Capture the cell that displays the provided text and extract its (x, y) central coordinate. 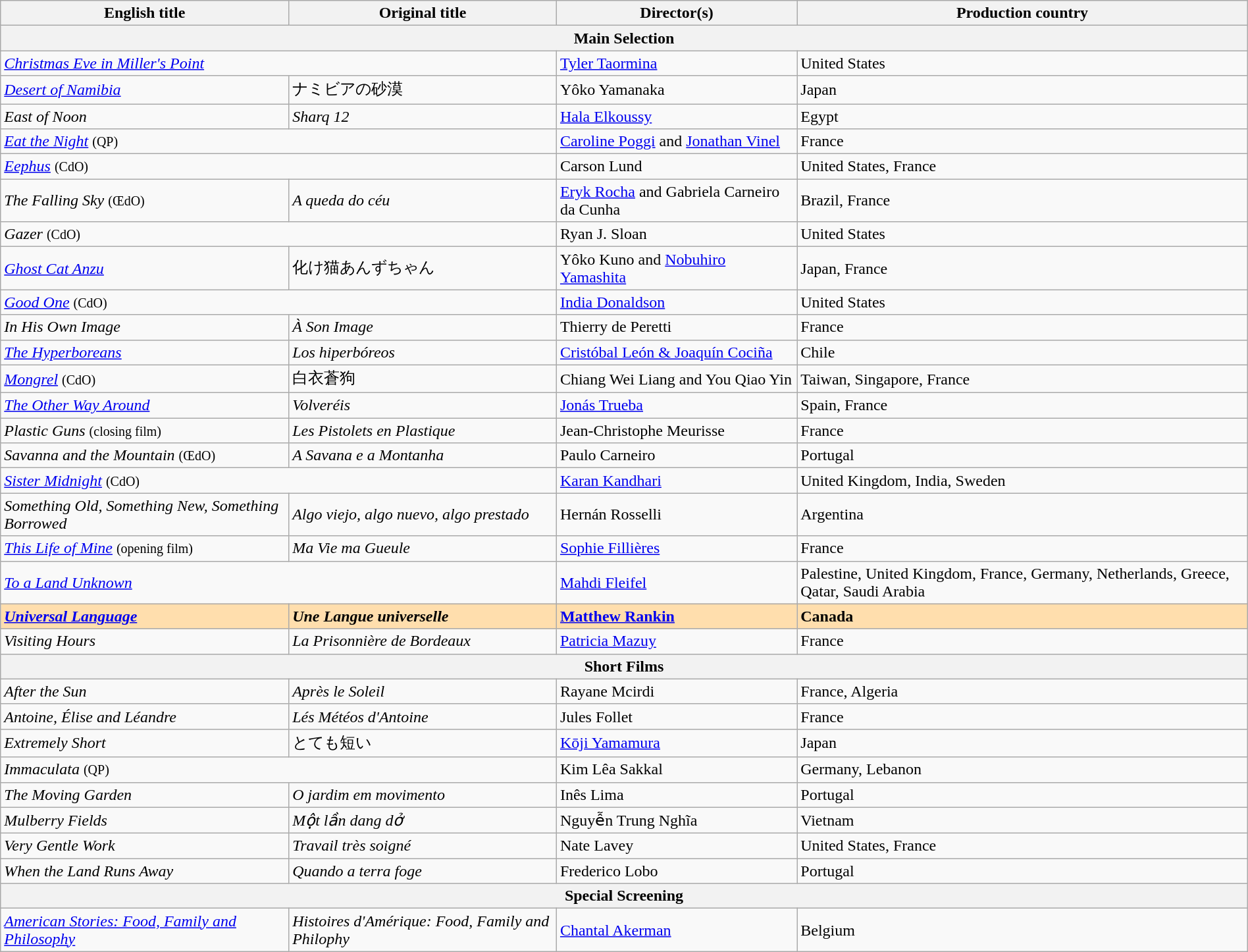
ナミビアの砂漠 (423, 90)
Algo viejo, algo nuevo, algo prestado (423, 515)
Visiting Hours (145, 641)
Inês Lima (677, 795)
Mulberry Fields (145, 820)
Thierry de Peretti (677, 327)
Chiang Wei Liang and You Qiao Yin (677, 379)
Yôko Kuno and Nobuhiro Yamashita (677, 269)
The Other Way Around (145, 406)
Special Screening (624, 896)
When the Land Runs Away (145, 871)
Yôko Yamanaka (677, 90)
Japan, France (1022, 269)
Savanna and the Mountain (ŒdO) (145, 456)
Belgium (1022, 930)
Very Gentle Work (145, 846)
Christmas Eve in Miller's Point (279, 63)
Chile (1022, 352)
とても短い (423, 743)
Gazer (CdO) (279, 234)
Extremely Short (145, 743)
A queda do céu (423, 200)
Quando a terra foge (423, 871)
Egypt (1022, 117)
Mongrel (CdO) (145, 379)
Hala Elkoussy (677, 117)
Jonás Trueba (677, 406)
In His Own Image (145, 327)
Volveréis (423, 406)
Spain, France (1022, 406)
Après le Soleil (423, 691)
Carson Lund (677, 167)
Germany, Lebanon (1022, 770)
Kōji Yamamura (677, 743)
Les Pistolets en Plastique (423, 431)
Ryan J. Sloan (677, 234)
After the Sun (145, 691)
The Falling Sky (ŒdO) (145, 200)
Something Old, Something New, Something Borrowed (145, 515)
Desert of Namibia (145, 90)
O jardim em movimento (423, 795)
À Son Image (423, 327)
Vietnam (1022, 820)
Main Selection (624, 38)
Karan Kandhari (677, 481)
Immaculata (QP) (279, 770)
Canada (1022, 616)
Original title (423, 13)
Palestine, United Kingdom, France, Germany, Netherlands, Greece, Qatar, Saudi Arabia (1022, 582)
Mahdi Fleifel (677, 582)
Ghost Cat Anzu (145, 269)
Một lần dang dở (423, 820)
Sister Midnight (CdO) (279, 481)
La Prisonnière de Bordeaux (423, 641)
Lés Météos d'Antoine (423, 716)
France, Algeria (1022, 691)
Taiwan, Singapore, France (1022, 379)
American Stories: Food, Family and Philosophy (145, 930)
Une Langue universelle (423, 616)
Good One (CdO) (279, 302)
Patricia Mazuy (677, 641)
Jules Follet (677, 716)
Paulo Carneiro (677, 456)
Travail très soigné (423, 846)
Plastic Guns (closing film) (145, 431)
Hernán Rosselli (677, 515)
Universal Language (145, 616)
Eryk Rocha and Gabriela Carneiro da Cunha (677, 200)
Sharq 12 (423, 117)
Tyler Taormina (677, 63)
Nguyễn Trung Nghĩa (677, 820)
A Savana e a Montanha (423, 456)
The Moving Garden (145, 795)
Short Films (624, 666)
Matthew Rankin (677, 616)
Frederico Lobo (677, 871)
Histoires d'Amérique: Food, Family and Philophy (423, 930)
Chantal Akerman (677, 930)
Kim Lêa Sakkal (677, 770)
Antoine, Élise and Léandre (145, 716)
Caroline Poggi and Jonathan Vinel (677, 142)
Argentina (1022, 515)
Rayane Mcirdi (677, 691)
Los hiperbóreos (423, 352)
To a Land Unknown (279, 582)
English title (145, 13)
Eephus (CdO) (279, 167)
Jean-Christophe Meurisse (677, 431)
化け猫あんずちゃん (423, 269)
India Donaldson (677, 302)
Production country (1022, 13)
United Kingdom, India, Sweden (1022, 481)
Brazil, France (1022, 200)
Nate Lavey (677, 846)
The Hyperboreans (145, 352)
Ma Vie ma Gueule (423, 548)
This Life of Mine (opening film) (145, 548)
Cristóbal León & Joaquín Cociña (677, 352)
Director(s) (677, 13)
East of Noon (145, 117)
Sophie Fillières (677, 548)
白衣蒼狗 (423, 379)
Eat the Night (QP) (279, 142)
